From the cell containing the given text, extract its center point as [X, Y] coordinate. 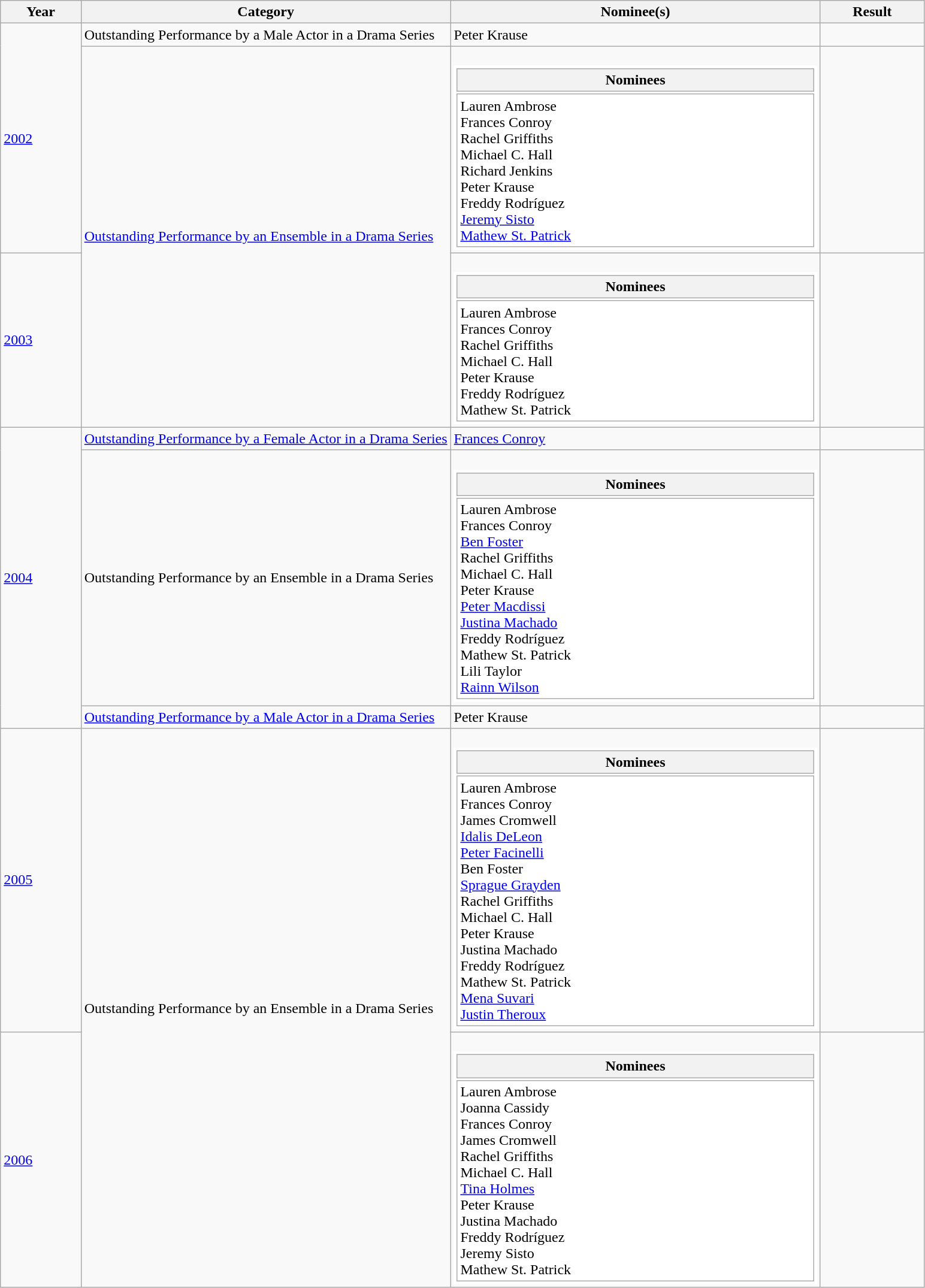
2003 [41, 340]
Nominees Lauren Ambrose Frances Conroy Rachel Griffiths Michael C. Hall Peter Krause Freddy Rodríguez Mathew St. Patrick [635, 340]
Lauren Ambrose Frances Conroy Rachel Griffiths Michael C. Hall Peter Krause Freddy Rodríguez Mathew St. Patrick [635, 361]
2006 [41, 1160]
Result [872, 12]
Nominee(s) [635, 12]
2002 [41, 138]
Year [41, 12]
Nominees Lauren Ambrose Frances Conroy Rachel Griffiths Michael C. Hall Richard Jenkins Peter Krause Freddy Rodríguez Jeremy Sisto Mathew St. Patrick [635, 150]
Frances Conroy [635, 439]
Lauren Ambrose Frances Conroy Rachel Griffiths Michael C. Hall Richard Jenkins Peter Krause Freddy Rodríguez Jeremy Sisto Mathew St. Patrick [635, 170]
2005 [41, 881]
Category [266, 12]
Outstanding Performance by a Female Actor in a Drama Series [266, 439]
2004 [41, 578]
